Return [x, y] of the center of cell containing provided text 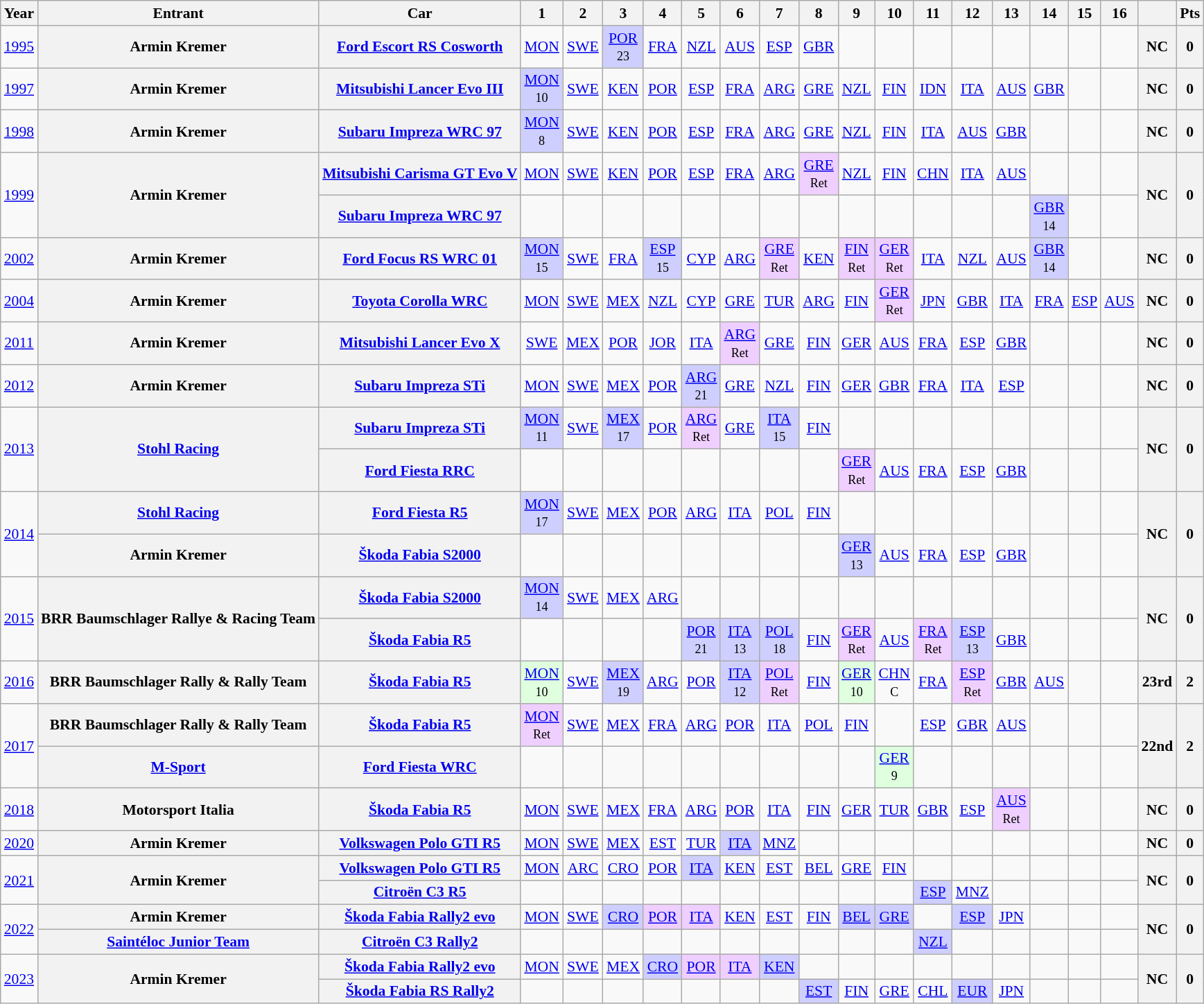
FINRet [857, 258]
ARG21 [701, 386]
Citroën C3 Rally2 [420, 942]
ITA13 [740, 641]
Saintéloc Junior Team [178, 942]
2022 [19, 929]
9 [857, 13]
2012 [19, 386]
Mitsubishi Lancer Evo X [420, 344]
GER9 [894, 767]
GER10 [857, 682]
2014 [19, 534]
2020 [19, 843]
Škoda Fabia RS Rally2 [420, 992]
1998 [19, 132]
Ford Focus RS WRC 01 [420, 258]
2002 [19, 258]
2021 [19, 881]
JOR [663, 344]
ESPRet [972, 682]
MON8 [542, 132]
POLRet [779, 682]
AUSRet [1012, 810]
ITA12 [740, 682]
MON11 [542, 429]
ITA15 [779, 429]
BRR Baumschlager Rallye & Racing Team [178, 618]
Toyota Corolla WRC [420, 301]
4 [663, 13]
8 [819, 13]
POR23 [623, 47]
IDN [933, 89]
M-Sport [178, 767]
Citroën C3 R5 [420, 892]
12 [972, 13]
Motorsport Italia [178, 810]
22nd [1158, 746]
2004 [19, 301]
Ford Fiesta R5 [420, 513]
MONRet [542, 725]
1 [542, 13]
3 [623, 13]
ARC [583, 868]
POR21 [701, 641]
CHL [933, 992]
Mitsubishi Lancer Evo III [420, 89]
Year [19, 13]
ESP13 [972, 641]
2023 [19, 979]
23rd [1158, 682]
FRARet [933, 641]
2011 [19, 344]
11 [933, 13]
GER13 [857, 555]
Pts [1189, 13]
2015 [19, 618]
2016 [19, 682]
Mitsubishi Carisma GT Evo V [420, 173]
10 [894, 13]
MON15 [542, 258]
2017 [19, 746]
15 [1084, 13]
13 [1012, 13]
2018 [19, 810]
CHN [933, 173]
POL18 [779, 641]
MEX17 [623, 429]
ESP15 [663, 258]
MEX19 [623, 682]
16 [1119, 13]
6 [740, 13]
Car [420, 13]
Ford Fiesta RRC [420, 470]
7 [779, 13]
14 [1049, 13]
1995 [19, 47]
MON14 [542, 598]
CHNC [894, 682]
Ford Escort RS Cosworth [420, 47]
5 [701, 13]
1997 [19, 89]
1999 [19, 195]
Entrant [178, 13]
Ford Fiesta WRC [420, 767]
EUR [972, 992]
MON17 [542, 513]
2013 [19, 449]
